Output the (X, Y) coordinate of the center of the cell containing the given text.  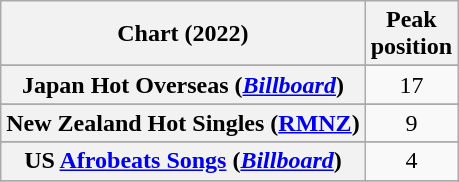
Japan Hot Overseas (Billboard) (183, 85)
US Afrobeats Songs (Billboard) (183, 161)
Peakposition (411, 34)
9 (411, 123)
New Zealand Hot Singles (RMNZ) (183, 123)
17 (411, 85)
Chart (2022) (183, 34)
4 (411, 161)
